Identify which cell holds the provided text, then report its [x, y] central coordinate. 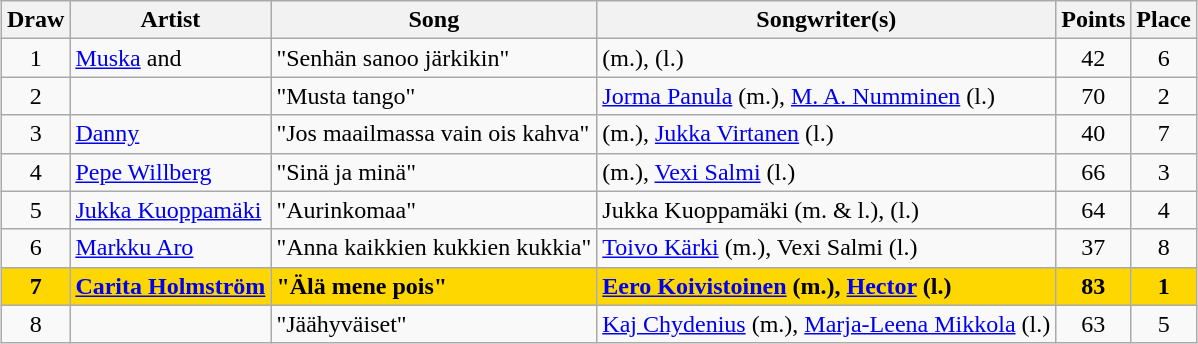
"Jos maailmassa vain ois kahva" [434, 134]
"Jäähyväiset" [434, 324]
"Aurinkomaa" [434, 210]
70 [1094, 96]
"Musta tango" [434, 96]
63 [1094, 324]
42 [1094, 58]
Jukka Kuoppamäki [170, 210]
Danny [170, 134]
Pepe Willberg [170, 172]
Draw [35, 20]
Place [1164, 20]
83 [1094, 286]
Song [434, 20]
Jorma Panula (m.), M. A. Numminen (l.) [826, 96]
Markku Aro [170, 248]
Jukka Kuoppamäki (m. & l.), (l.) [826, 210]
Kaj Chydenius (m.), Marja-Leena Mikkola (l.) [826, 324]
(m.), Vexi Salmi (l.) [826, 172]
66 [1094, 172]
Muska and [170, 58]
Carita Holmström [170, 286]
64 [1094, 210]
"Sinä ja minä" [434, 172]
Artist [170, 20]
"Anna kaikkien kukkien kukkia" [434, 248]
40 [1094, 134]
"Senhän sanoo järkikin" [434, 58]
Points [1094, 20]
"Älä mene pois" [434, 286]
Toivo Kärki (m.), Vexi Salmi (l.) [826, 248]
Eero Koivistoinen (m.), Hector (l.) [826, 286]
(m.), Jukka Virtanen (l.) [826, 134]
Songwriter(s) [826, 20]
(m.), (l.) [826, 58]
37 [1094, 248]
